Pinpoint the cell where the given text exists, returning its [X, Y] midpoint coordinate. 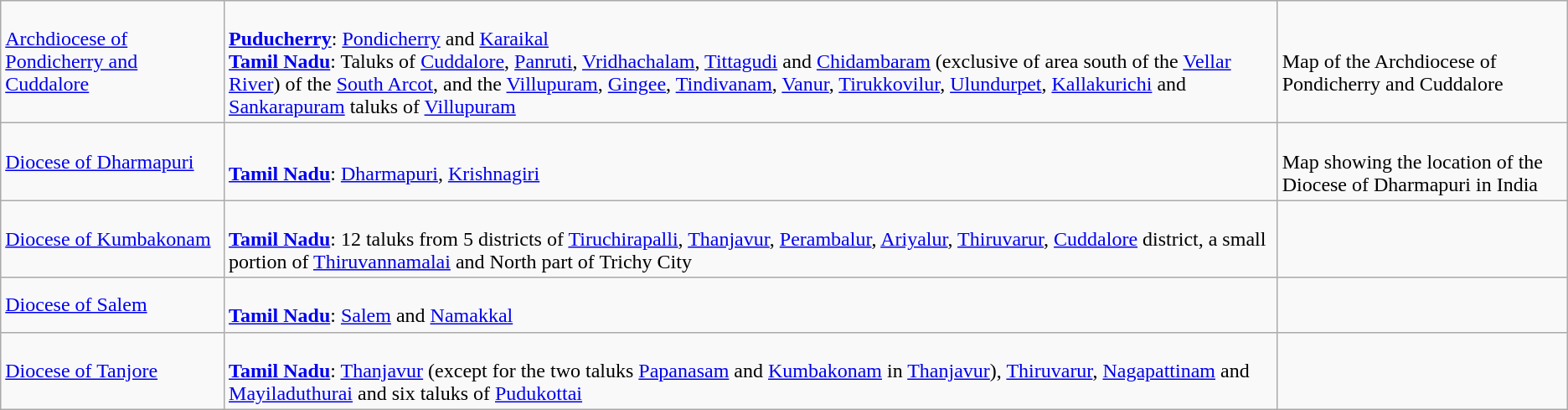
Archdiocese of Pondicherry and Cuddalore [112, 62]
Diocese of Salem [112, 305]
Tamil Nadu: Salem and Namakkal [751, 305]
Tamil Nadu: Dharmapuri, Krishnagiri [751, 162]
Diocese of Kumbakonam [112, 239]
Diocese of Tanjore [112, 371]
Map of the Archdiocese of Pondicherry and Cuddalore [1422, 62]
Diocese of Dharmapuri [112, 162]
Map showing the location of the Diocese of Dharmapuri in India [1422, 162]
